For the text-containing cell, return its midpoint in [X, Y] coordinate format. 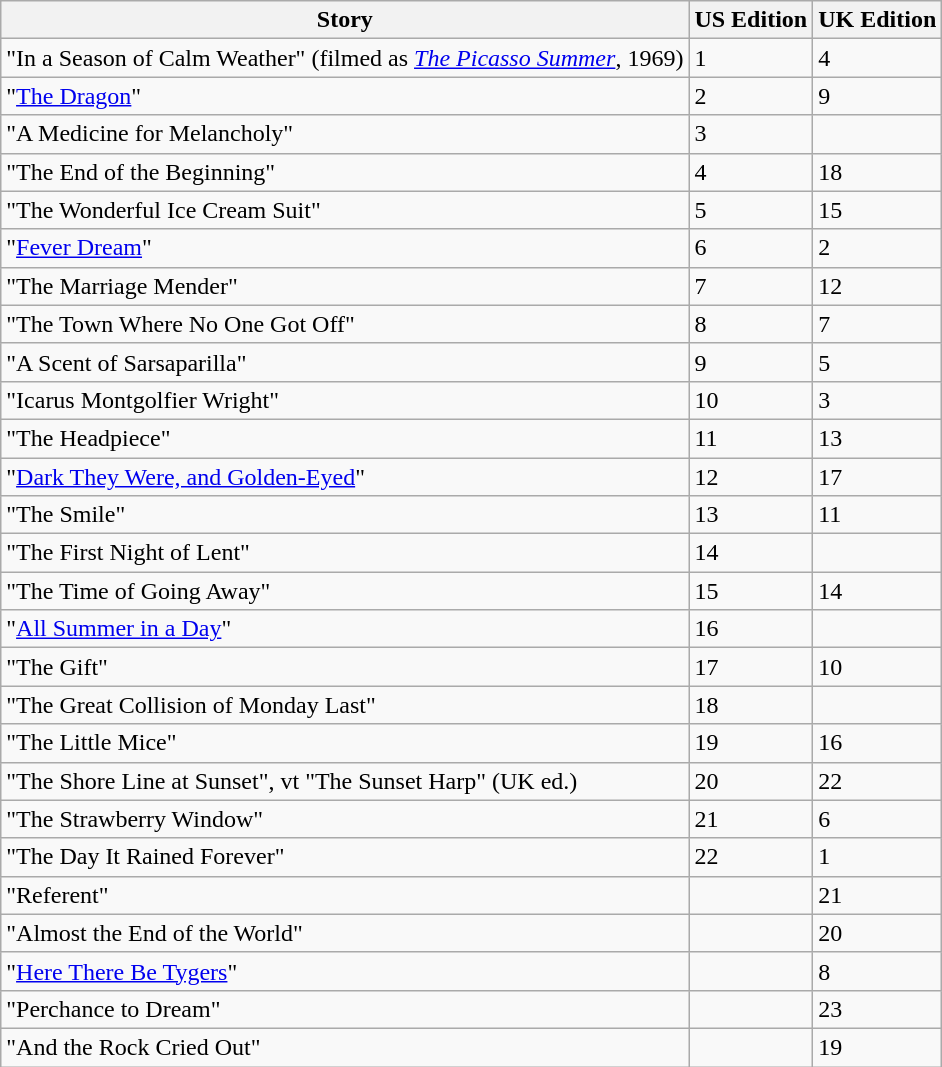
"The Shore Line at Sunset", vt "The Sunset Harp" (UK ed.) [345, 781]
"The Wonderful Ice Cream Suit" [345, 210]
"Referent" [345, 895]
"The Smile" [345, 515]
UK Edition [878, 20]
"The Day It Rained Forever" [345, 857]
"The Marriage Mender" [345, 286]
"Fever Dream" [345, 248]
"The Town Where No One Got Off" [345, 324]
"Dark They Were, and Golden-Eyed" [345, 477]
"Perchance to Dream" [345, 1009]
"All Summer in a Day" [345, 629]
"The Great Collision of Monday Last" [345, 705]
"The Strawberry Window" [345, 819]
"A Scent of Sarsaparilla" [345, 362]
"Icarus Montgolfier Wright" [345, 400]
"The First Night of Lent" [345, 553]
"A Medicine for Melancholy" [345, 134]
"Here There Be Tygers" [345, 971]
23 [878, 1009]
"The Dragon" [345, 96]
"In a Season of Calm Weather" (filmed as The Picasso Summer, 1969) [345, 58]
"And the Rock Cried Out" [345, 1047]
"The End of the Beginning" [345, 172]
Story [345, 20]
"Almost the End of the World" [345, 933]
"The Time of Going Away" [345, 591]
"The Headpiece" [345, 438]
"The Little Mice" [345, 743]
US Edition [751, 20]
"The Gift" [345, 667]
